Return (X, Y) of the center of cell containing provided text 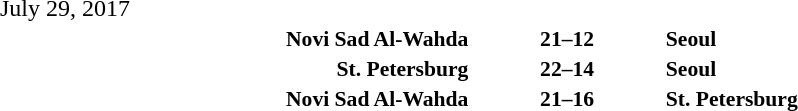
21–12 (568, 38)
22–14 (568, 68)
